Capture the cell that displays the provided text and extract its (x, y) central coordinate. 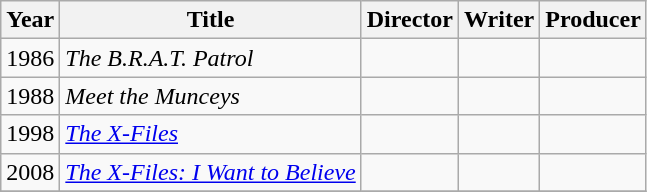
Producer (594, 20)
Writer (498, 20)
Meet the Munceys (210, 96)
1998 (30, 134)
2008 (30, 172)
Year (30, 20)
Director (410, 20)
Title (210, 20)
1988 (30, 96)
The X-Files (210, 134)
1986 (30, 58)
The B.R.A.T. Patrol (210, 58)
The X-Files: I Want to Believe (210, 172)
